Scan for the cell matching the given text and deliver its (X, Y) coordinate at center. 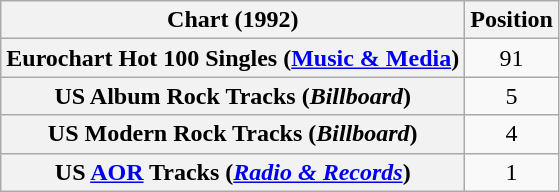
US Album Rock Tracks (Billboard) (233, 96)
Position (512, 20)
91 (512, 58)
5 (512, 96)
1 (512, 172)
Eurochart Hot 100 Singles (Music & Media) (233, 58)
US AOR Tracks (Radio & Records) (233, 172)
US Modern Rock Tracks (Billboard) (233, 134)
Chart (1992) (233, 20)
4 (512, 134)
